Locate the cell with the specified text and output its (x, y) center coordinate. 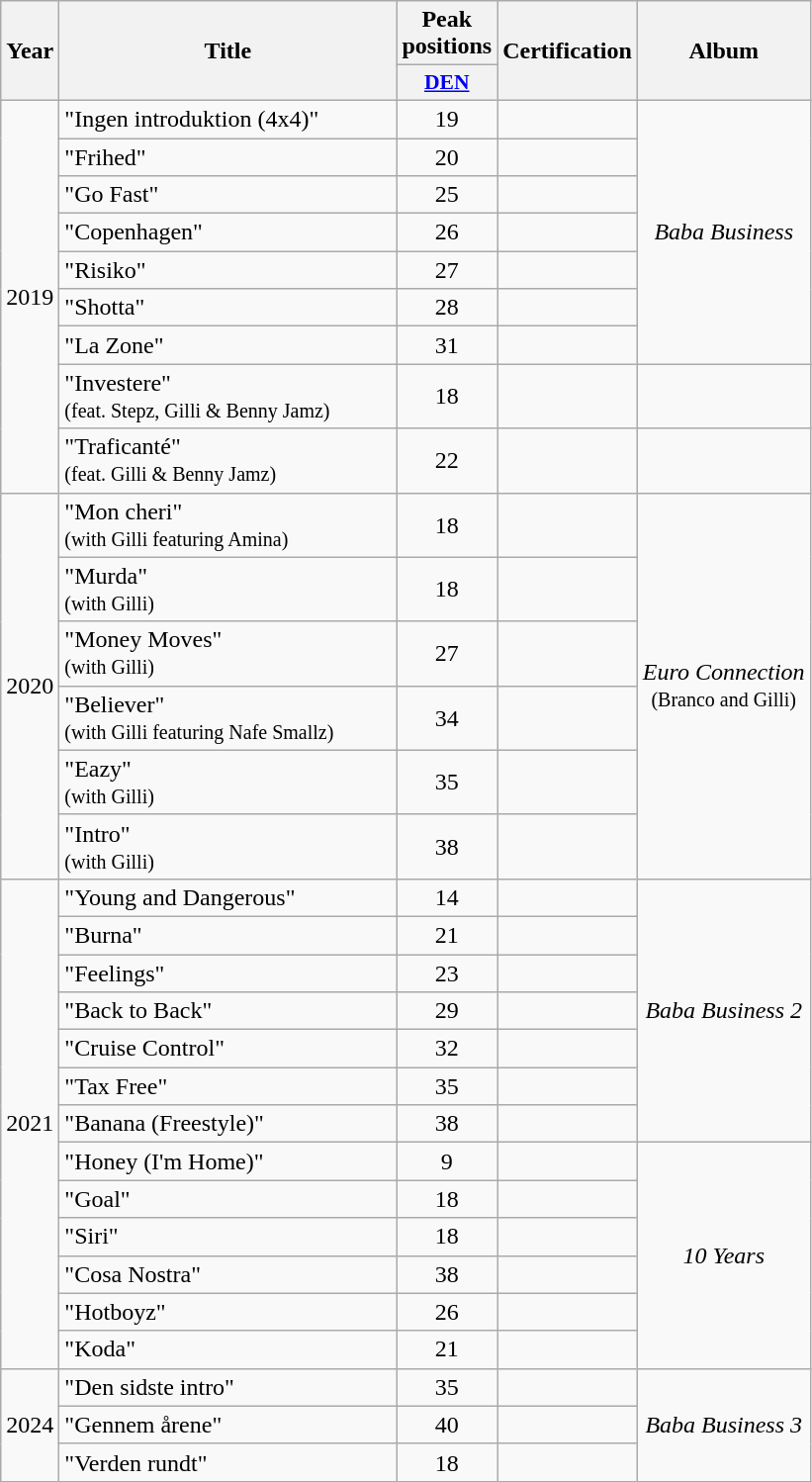
25 (447, 195)
"Burna" (227, 935)
"Koda" (227, 1349)
"Believer" (with Gilli featuring Nafe Smallz) (227, 718)
"La Zone" (227, 345)
22 (447, 461)
"Shotta" (227, 308)
"Banana (Freestyle)" (227, 1124)
DEN (447, 83)
"Siri" (227, 1237)
14 (447, 897)
"Investere" (feat. Stepz, Gilli & Benny Jamz) (227, 396)
"Verden rundt" (227, 1462)
"Cosa Nostra" (227, 1274)
"Ingen introduktion (4x4)" (227, 119)
Year (30, 51)
Title (227, 51)
Baba Business 3 (724, 1425)
"Young and Dangerous" (227, 897)
"Goal" (227, 1199)
"Gennem årene" (227, 1425)
20 (447, 157)
34 (447, 718)
"Murda"(with Gilli) (227, 590)
"Cruise Control" (227, 1049)
Album (724, 51)
"Back to Back" (227, 1011)
"Den sidste intro" (227, 1387)
"Tax Free" (227, 1086)
23 (447, 973)
"Mon cheri"(with Gilli featuring Amina) (227, 524)
19 (447, 119)
31 (447, 345)
29 (447, 1011)
Euro Connection (Branco and Gilli) (724, 686)
10 Years (724, 1255)
2021 (30, 1124)
"Honey (I'm Home)" (227, 1161)
28 (447, 308)
"Hotboyz" (227, 1312)
Baba Business (724, 232)
"Copenhagen" (227, 232)
"Intro" (with Gilli) (227, 847)
"Eazy"(with Gilli) (227, 782)
"Feelings" (227, 973)
"Frihed" (227, 157)
"Traficanté" (feat. Gilli & Benny Jamz) (227, 461)
2019 (30, 297)
"Risiko" (227, 270)
2020 (30, 686)
32 (447, 1049)
Peak positions (447, 34)
2024 (30, 1425)
Baba Business 2 (724, 1010)
"Go Fast" (227, 195)
9 (447, 1161)
Certification (568, 51)
"Money Moves" (with Gilli) (227, 653)
40 (447, 1425)
